For the text-containing cell, return its midpoint in (x, y) coordinate format. 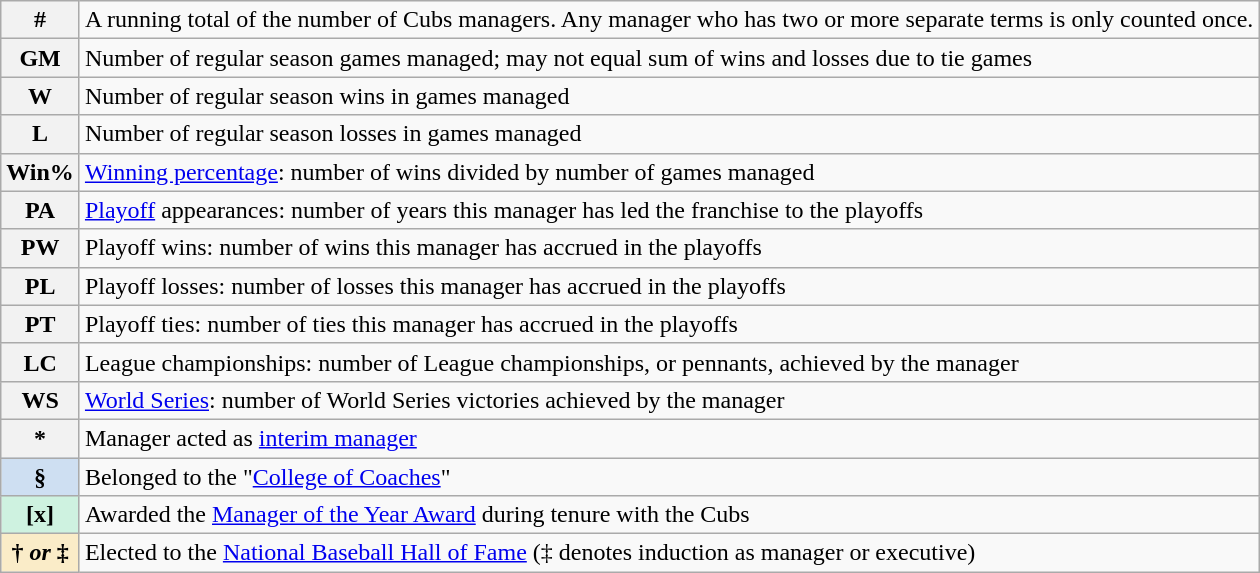
League championships: number of League championships, or pennants, achieved by the manager (668, 362)
# (40, 20)
§ (40, 477)
LC (40, 362)
Manager acted as interim manager (668, 438)
Belonged to the "College of Coaches" (668, 477)
PW (40, 248)
World Series: number of World Series victories achieved by the manager (668, 400)
Winning percentage: number of wins divided by number of games managed (668, 172)
PL (40, 286)
Awarded the Manager of the Year Award during tenure with the Cubs (668, 515)
Playoff ties: number of ties this manager has accrued in the playoffs (668, 324)
Playoff losses: number of losses this manager has accrued in the playoffs (668, 286)
† or ‡ (40, 553)
Playoff appearances: number of years this manager has led the franchise to the playoffs (668, 210)
W (40, 96)
WS (40, 400)
Number of regular season games managed; may not equal sum of wins and losses due to tie games (668, 58)
Win% (40, 172)
A running total of the number of Cubs managers. Any manager who has two or more separate terms is only counted once. (668, 20)
PA (40, 210)
Number of regular season losses in games managed (668, 134)
* (40, 438)
Playoff wins: number of wins this manager has accrued in the playoffs (668, 248)
L (40, 134)
[x] (40, 515)
PT (40, 324)
GM (40, 58)
Elected to the National Baseball Hall of Fame (‡ denotes induction as manager or executive) (668, 553)
Number of regular season wins in games managed (668, 96)
